From the cell containing the given text, extract its center point as [X, Y] coordinate. 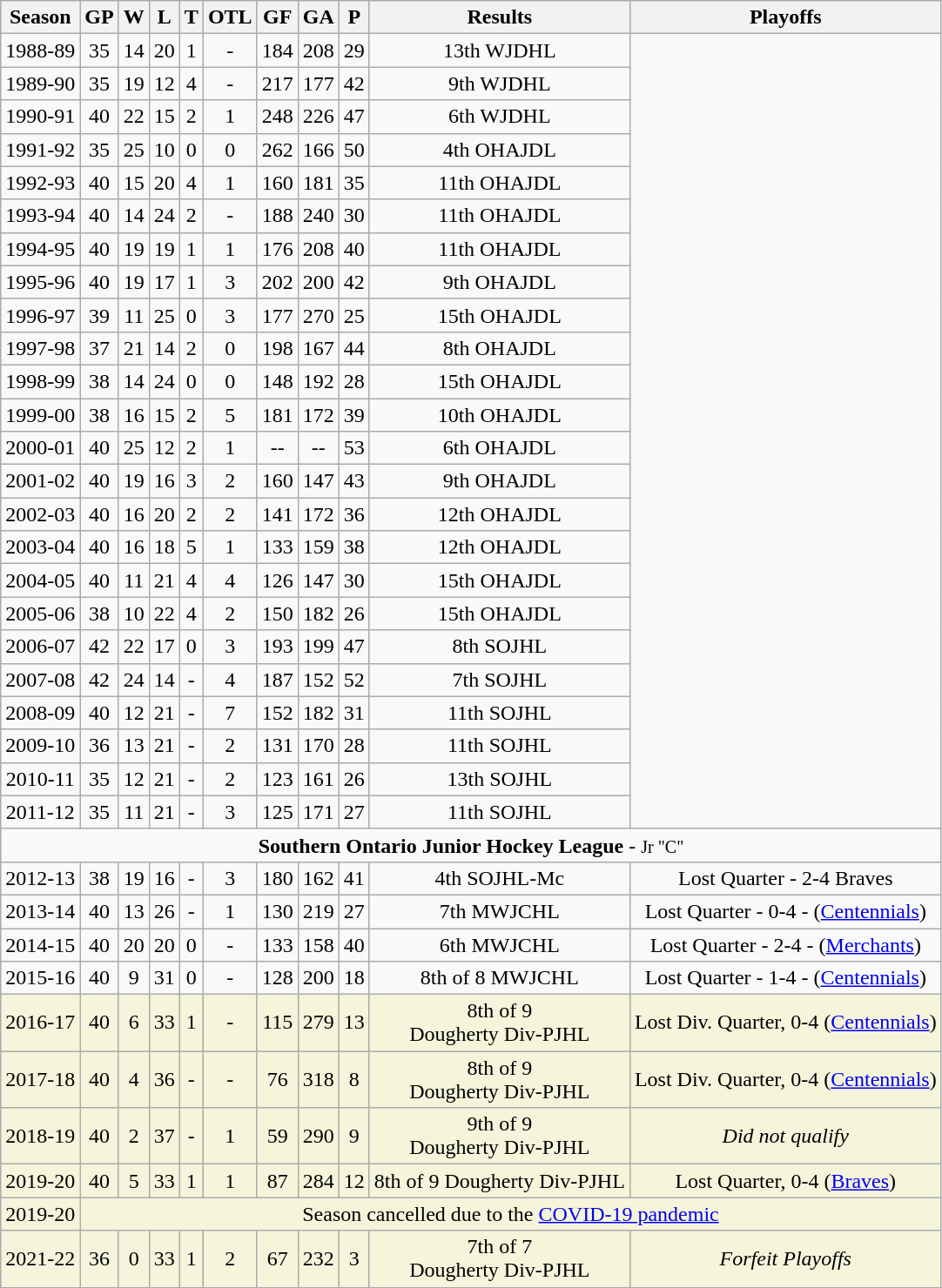
8th OHAJDL [500, 348]
Lost Quarter - 0-4 - (Centennials) [785, 911]
148 [277, 381]
2007-08 [40, 680]
2015-16 [40, 978]
4th OHAJDL [500, 150]
126 [277, 580]
1988-89 [40, 50]
4th SOJHL-Mc [500, 878]
44 [353, 348]
150 [277, 614]
W [134, 17]
2003-04 [40, 547]
123 [277, 779]
Playoffs [785, 17]
318 [319, 1079]
OTL [230, 17]
290 [319, 1137]
270 [319, 315]
Did not qualify [785, 1137]
176 [277, 249]
8th of 9 Dougherty Div-PJHL [500, 1181]
2004-05 [40, 580]
2010-11 [40, 779]
87 [277, 1181]
59 [277, 1137]
GF [277, 17]
8 [353, 1079]
226 [319, 117]
T [192, 17]
1998-99 [40, 381]
50 [353, 150]
2002-03 [40, 514]
6th MWJCHL [500, 944]
2011-12 [40, 812]
P [353, 17]
1989-90 [40, 84]
161 [319, 779]
159 [319, 547]
L [164, 17]
1995-96 [40, 282]
6 [134, 1023]
Lost Quarter - 1-4 - (Centennials) [785, 978]
Lost Quarter - 2-4 - (Merchants) [785, 944]
162 [319, 878]
2005-06 [40, 614]
1999-00 [40, 415]
199 [319, 647]
Lost Quarter, 0-4 (Braves) [785, 1181]
7th of 7Dougherty Div-PJHL [500, 1258]
52 [353, 680]
2017-18 [40, 1079]
2009-10 [40, 746]
1996-97 [40, 315]
GA [319, 17]
7th SOJHL [500, 680]
76 [277, 1079]
Results [500, 17]
Forfeit Playoffs [785, 1258]
1991-92 [40, 150]
8th of 8 MWJCHL [500, 978]
1997-98 [40, 348]
2021-22 [40, 1258]
248 [277, 117]
43 [353, 481]
9th of 9Dougherty Div-PJHL [500, 1137]
171 [319, 812]
9th WJDHL [500, 84]
7th MWJCHL [500, 911]
193 [277, 647]
41 [353, 878]
232 [319, 1258]
180 [277, 878]
1990-91 [40, 117]
29 [353, 50]
198 [277, 348]
13th SOJHL [500, 779]
2001-02 [40, 481]
67 [277, 1258]
141 [277, 514]
158 [319, 944]
202 [277, 282]
GP [99, 17]
2016-17 [40, 1023]
6th OHAJDL [500, 448]
125 [277, 812]
2013-14 [40, 911]
170 [319, 746]
262 [277, 150]
166 [319, 150]
192 [319, 381]
8th SOJHL [500, 647]
128 [277, 978]
217 [277, 84]
184 [277, 50]
167 [319, 348]
1992-93 [40, 183]
13th WJDHL [500, 50]
2006-07 [40, 647]
188 [277, 216]
115 [277, 1023]
2000-01 [40, 448]
131 [277, 746]
2012-13 [40, 878]
130 [277, 911]
1994-95 [40, 249]
219 [319, 911]
6th WJDHL [500, 117]
2018-19 [40, 1137]
2008-09 [40, 713]
279 [319, 1023]
1993-94 [40, 216]
2014-15 [40, 944]
Season [40, 17]
Season cancelled due to the COVID-19 pandemic [510, 1214]
187 [277, 680]
284 [319, 1181]
Lost Quarter - 2-4 Braves [785, 878]
53 [353, 448]
Southern Ontario Junior Hockey League - Jr "C" [471, 845]
240 [319, 216]
10th OHAJDL [500, 415]
7 [230, 713]
